Determine the (x, y) coordinate at the center of the cell enclosing the given text.  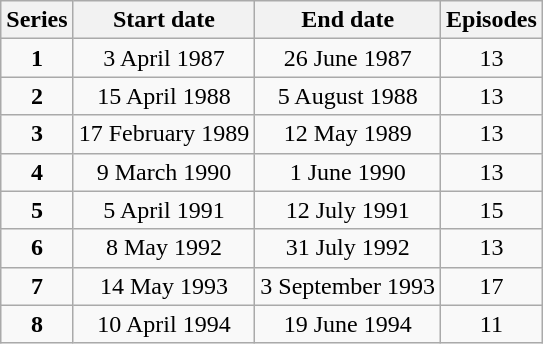
26 June 1987 (348, 58)
Series (37, 20)
3 April 1987 (164, 58)
8 (37, 324)
3 September 1993 (348, 286)
7 (37, 286)
Episodes (492, 20)
6 (37, 248)
4 (37, 172)
2 (37, 96)
10 April 1994 (164, 324)
End date (348, 20)
11 (492, 324)
14 May 1993 (164, 286)
1 June 1990 (348, 172)
9 March 1990 (164, 172)
15 April 1988 (164, 96)
8 May 1992 (164, 248)
3 (37, 134)
5 August 1988 (348, 96)
12 July 1991 (348, 210)
12 May 1989 (348, 134)
17 February 1989 (164, 134)
5 April 1991 (164, 210)
Start date (164, 20)
5 (37, 210)
15 (492, 210)
1 (37, 58)
19 June 1994 (348, 324)
31 July 1992 (348, 248)
17 (492, 286)
